Provide the (x, y) coordinate of the cell's center where the given text is located.  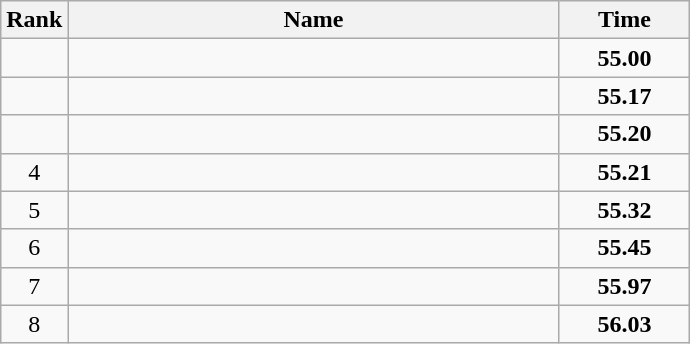
6 (34, 248)
55.97 (624, 286)
56.03 (624, 324)
8 (34, 324)
5 (34, 210)
55.20 (624, 134)
55.32 (624, 210)
55.00 (624, 58)
55.45 (624, 248)
Name (314, 20)
55.21 (624, 172)
55.17 (624, 96)
Time (624, 20)
Rank (34, 20)
7 (34, 286)
4 (34, 172)
